Provide the (X, Y) coordinate of the cell's center where the given text is located.  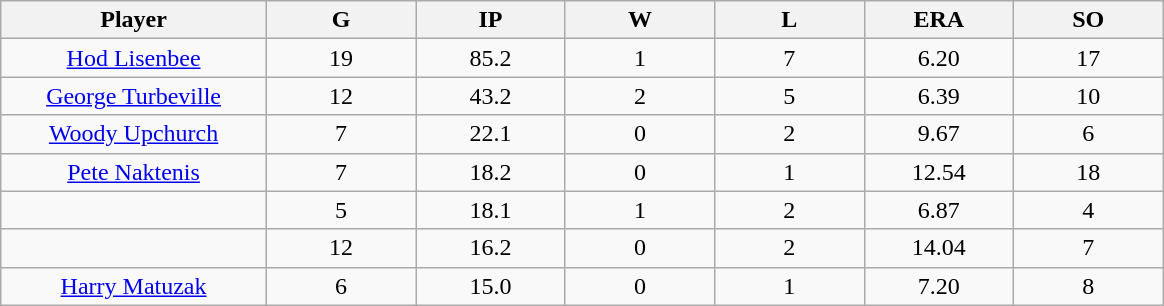
ERA (938, 20)
Pete Naktenis (134, 172)
Harry Matuzak (134, 286)
IP (490, 20)
6.87 (938, 210)
15.0 (490, 286)
10 (1088, 96)
W (640, 20)
Woody Upchurch (134, 134)
L (790, 20)
18.2 (490, 172)
6.39 (938, 96)
19 (340, 58)
Player (134, 20)
17 (1088, 58)
43.2 (490, 96)
4 (1088, 210)
Hod Lisenbee (134, 58)
8 (1088, 286)
18.1 (490, 210)
22.1 (490, 134)
George Turbeville (134, 96)
16.2 (490, 248)
SO (1088, 20)
14.04 (938, 248)
12.54 (938, 172)
9.67 (938, 134)
85.2 (490, 58)
18 (1088, 172)
6.20 (938, 58)
G (340, 20)
7.20 (938, 286)
